Return [X, Y] of the center of cell containing provided text 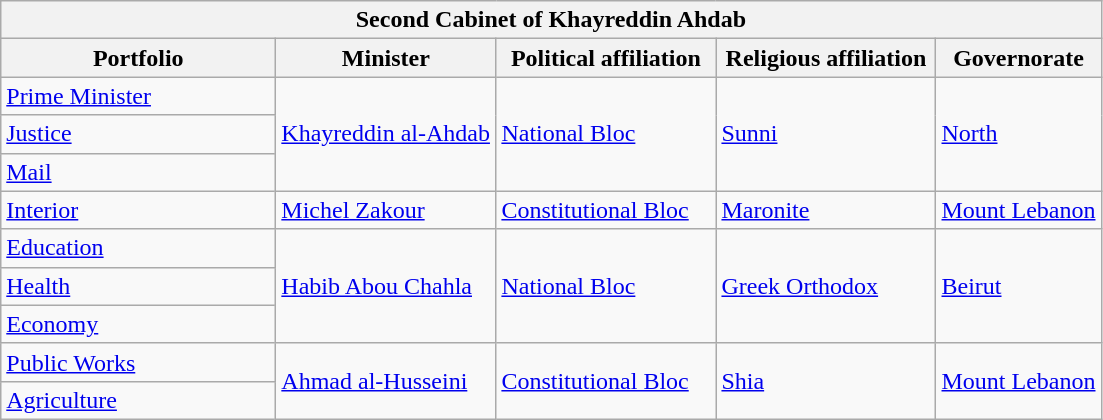
Minister [386, 58]
Michel Zakour [386, 210]
Governorate [1018, 58]
Ahmad al-Husseini [386, 381]
Economy [138, 324]
Sunni [826, 134]
Mail [138, 172]
Public Works [138, 362]
Religious affiliation [826, 58]
Interior [138, 210]
Greek Orthodox [826, 286]
Portfolio [138, 58]
Shia [826, 381]
Health [138, 286]
Political affiliation [606, 58]
Maronite [826, 210]
Habib Abou Chahla [386, 286]
Second Cabinet of Khayreddin Ahdab [551, 20]
Agriculture [138, 400]
Beirut [1018, 286]
Khayreddin al-Ahdab [386, 134]
Education [138, 248]
North [1018, 134]
Justice [138, 134]
Prime Minister [138, 96]
